Return [x, y] of the center of cell containing provided text 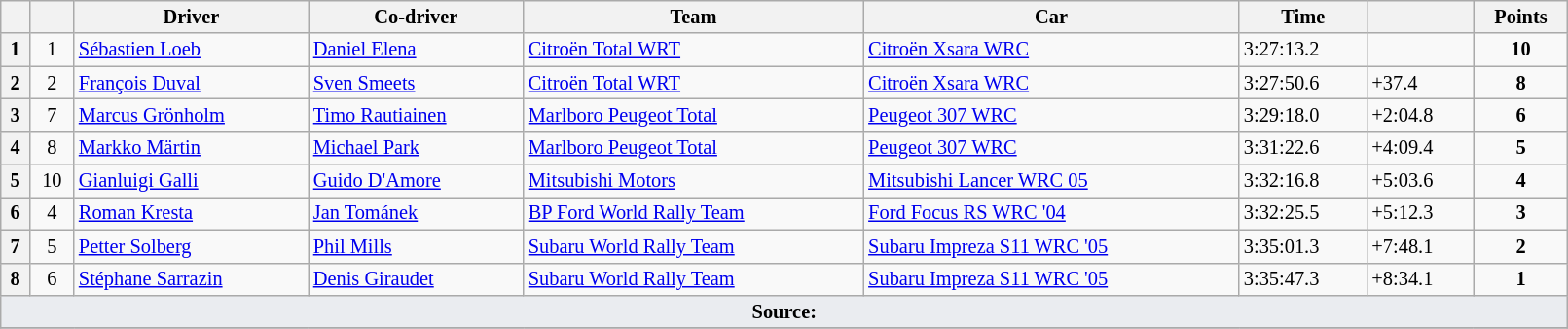
Points [1520, 17]
3:35:01.3 [1303, 246]
3:29:18.0 [1303, 115]
+7:48.1 [1421, 246]
3:31:22.6 [1303, 148]
Team [693, 17]
Phil Mills [417, 246]
Michael Park [417, 148]
Car [1051, 17]
3:32:25.5 [1303, 213]
Mitsubishi Motors [693, 181]
3:27:50.6 [1303, 83]
Gianluigi Galli [191, 181]
Mitsubishi Lancer WRC 05 [1051, 181]
Sébastien Loeb [191, 50]
Timo Rautiainen [417, 115]
Jan Tománek [417, 213]
Roman Kresta [191, 213]
+37.4 [1421, 83]
+5:03.6 [1421, 181]
François Duval [191, 83]
Source: [784, 311]
+5:12.3 [1421, 213]
Denis Giraudet [417, 279]
Guido D'Amore [417, 181]
3:35:47.3 [1303, 279]
Co-driver [417, 17]
Ford Focus RS WRC '04 [1051, 213]
Daniel Elena [417, 50]
Time [1303, 17]
Petter Solberg [191, 246]
BP Ford World Rally Team [693, 213]
Markko Märtin [191, 148]
+2:04.8 [1421, 115]
3:32:16.8 [1303, 181]
+8:34.1 [1421, 279]
Driver [191, 17]
Marcus Grönholm [191, 115]
Stéphane Sarrazin [191, 279]
3:27:13.2 [1303, 50]
+4:09.4 [1421, 148]
Sven Smeets [417, 83]
